Find where the given text appears and provide that cell's center as (x, y) coordinate. 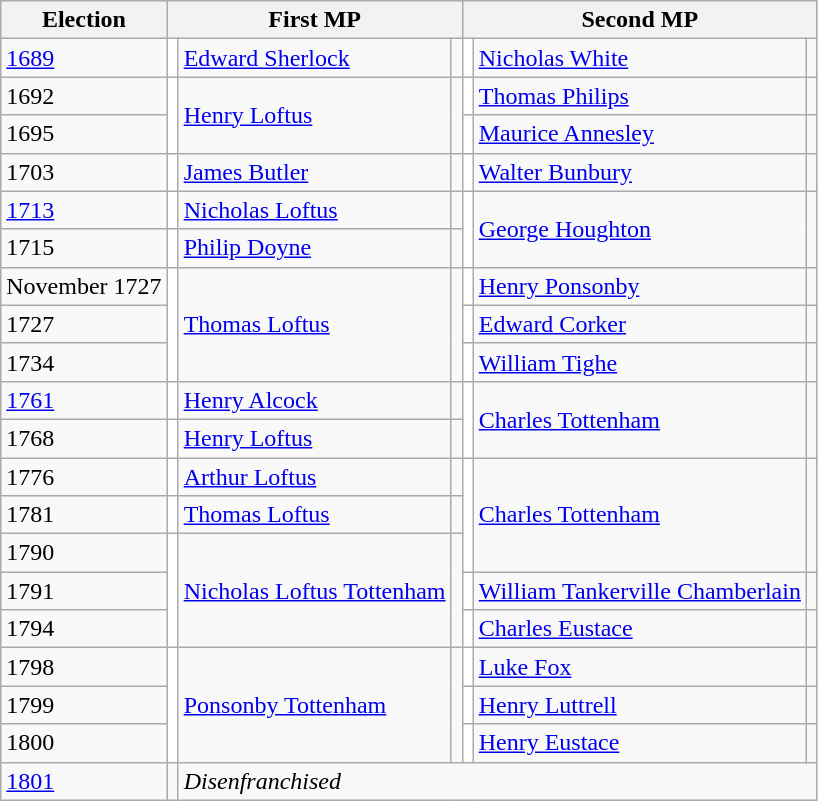
1761 (84, 400)
Thomas Philips (640, 96)
Election (84, 20)
Luke Fox (640, 667)
William Tighe (640, 362)
Philip Doyne (314, 248)
Edward Sherlock (314, 58)
Maurice Annesley (640, 134)
Walter Bunbury (640, 172)
1768 (84, 438)
1692 (84, 96)
1727 (84, 324)
1781 (84, 515)
Edward Corker (640, 324)
1791 (84, 591)
Charles Eustace (640, 629)
November 1727 (84, 286)
Arthur Loftus (314, 477)
1715 (84, 248)
1734 (84, 362)
Disenfranchised (498, 781)
1703 (84, 172)
Henry Ponsonby (640, 286)
Henry Luttrell (640, 705)
Henry Alcock (314, 400)
Nicholas White (640, 58)
1801 (84, 781)
Ponsonby Tottenham (314, 705)
Nicholas Loftus (314, 210)
1695 (84, 134)
1790 (84, 553)
Nicholas Loftus Tottenham (314, 591)
1689 (84, 58)
Second MP (640, 20)
1776 (84, 477)
James Butler (314, 172)
1794 (84, 629)
1800 (84, 743)
William Tankerville Chamberlain (640, 591)
First MP (314, 20)
George Houghton (640, 229)
1799 (84, 705)
Henry Eustace (640, 743)
1713 (84, 210)
1798 (84, 667)
